Output the [x, y] coordinate of the center of the cell containing the given text.  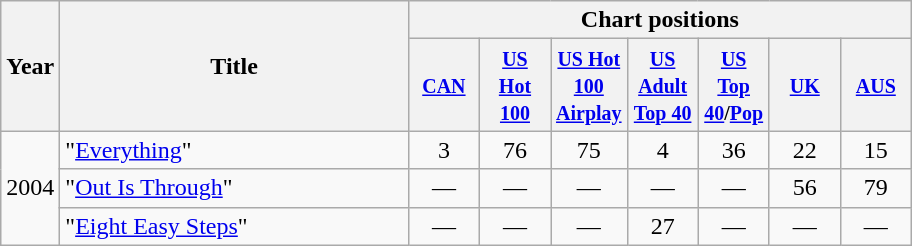
Title [234, 66]
27 [662, 226]
US Top 40/Pop [734, 85]
4 [662, 150]
UK [804, 85]
Year [30, 66]
Chart positions [660, 20]
75 [588, 150]
22 [804, 150]
2004 [30, 188]
CAN [444, 85]
AUS [876, 85]
US Hot 100 Airplay [588, 85]
3 [444, 150]
36 [734, 150]
76 [514, 150]
US Hot 100 [514, 85]
"Eight Easy Steps" [234, 226]
"Everything" [234, 150]
56 [804, 188]
"Out Is Through" [234, 188]
79 [876, 188]
US Adult Top 40 [662, 85]
15 [876, 150]
